Locate the cell with the specified text and output its (X, Y) center coordinate. 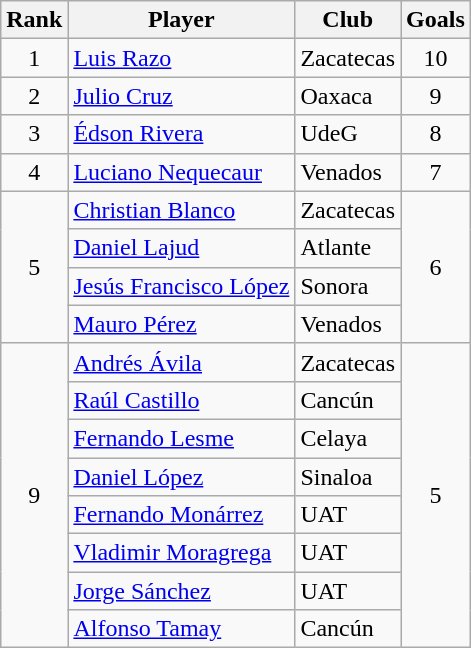
Goals (436, 20)
4 (34, 172)
Daniel Lajud (182, 248)
Luciano Nequecaur (182, 172)
1 (34, 58)
Player (182, 20)
3 (34, 134)
Rank (34, 20)
Daniel López (182, 477)
Sinaloa (348, 477)
Celaya (348, 438)
Mauro Pérez (182, 324)
8 (436, 134)
2 (34, 96)
Julio Cruz (182, 96)
Jorge Sánchez (182, 591)
Club (348, 20)
Luis Razo (182, 58)
Oaxaca (348, 96)
Jesús Francisco López (182, 286)
Andrés Ávila (182, 362)
7 (436, 172)
Édson Rivera (182, 134)
Raúl Castillo (182, 400)
Atlante (348, 248)
10 (436, 58)
Vladimir Moragrega (182, 553)
UdeG (348, 134)
Christian Blanco (182, 210)
Sonora (348, 286)
Alfonso Tamay (182, 629)
Fernando Monárrez (182, 515)
Fernando Lesme (182, 438)
6 (436, 267)
